Detect which cell encompasses the target text, then output its [X, Y] center coordinate. 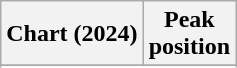
Peakposition [189, 34]
Chart (2024) [72, 34]
